Return (x, y) of the center of cell containing provided text 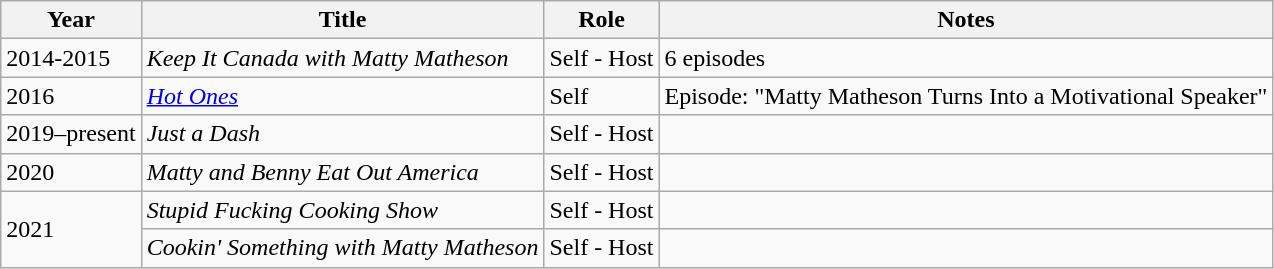
2019–present (71, 134)
Stupid Fucking Cooking Show (342, 210)
Notes (966, 20)
Keep It Canada with Matty Matheson (342, 58)
Role (602, 20)
Self (602, 96)
2021 (71, 229)
Cookin' Something with Matty Matheson (342, 248)
Title (342, 20)
Just a Dash (342, 134)
Matty and Benny Eat Out America (342, 172)
6 episodes (966, 58)
Episode: "Matty Matheson Turns Into a Motivational Speaker" (966, 96)
Hot Ones (342, 96)
2020 (71, 172)
2016 (71, 96)
2014-2015 (71, 58)
Year (71, 20)
